Extract the [x, y] coordinate from the center of the cell holding the provided text.  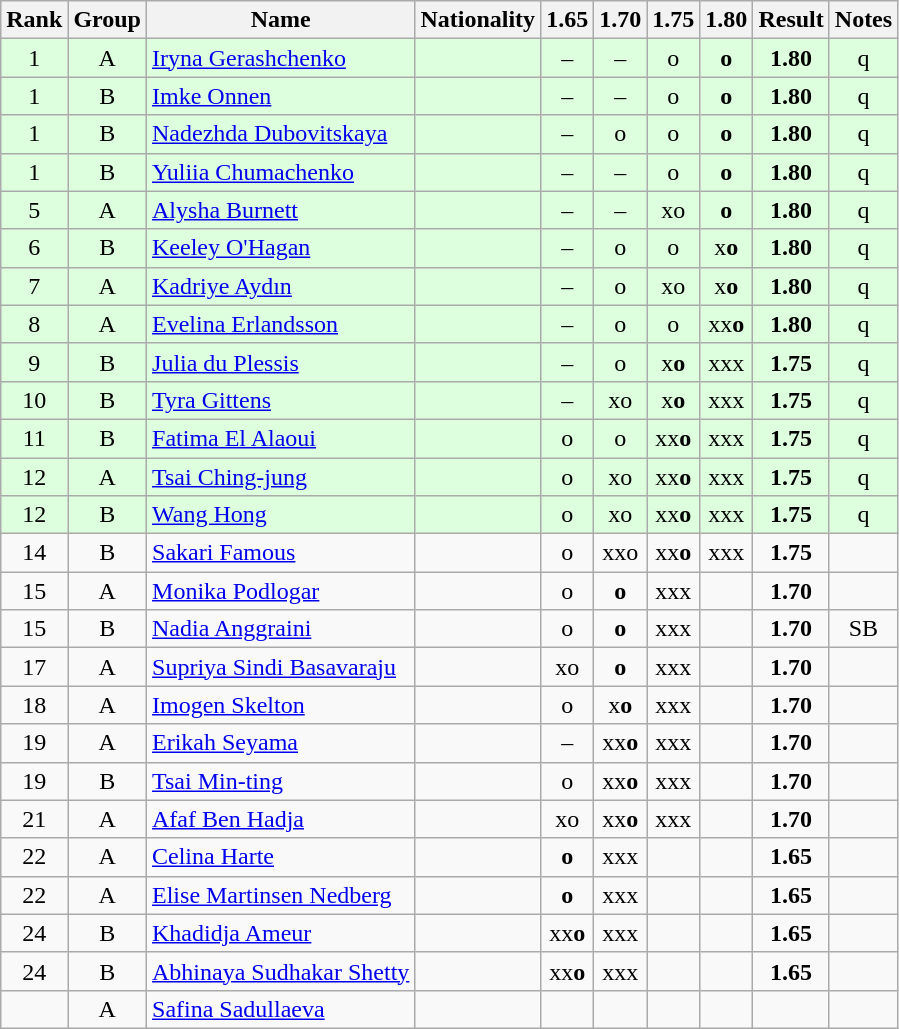
Kadriye Aydın [281, 286]
14 [34, 553]
Wang Hong [281, 515]
Alysha Burnett [281, 210]
Group [108, 20]
Tsai Min-ting [281, 781]
Imogen Skelton [281, 705]
Notes [863, 20]
Keeley O'Hagan [281, 248]
Safina Sadullaeva [281, 1009]
11 [34, 438]
Julia du Plessis [281, 362]
Result [791, 20]
SB [863, 629]
7 [34, 286]
6 [34, 248]
Nadezhda Dubovitskaya [281, 134]
Abhinaya Sudhakar Shetty [281, 971]
Yuliia Chumachenko [281, 172]
9 [34, 362]
Name [281, 20]
Sakari Famous [281, 553]
Supriya Sindi Basavaraju [281, 667]
Iryna Gerashchenko [281, 58]
5 [34, 210]
Imke Onnen [281, 96]
Nationality [478, 20]
Rank [34, 20]
Fatima El Alaoui [281, 438]
Tsai Ching-jung [281, 477]
Nadia Anggraini [281, 629]
17 [34, 667]
Monika Podlogar [281, 591]
18 [34, 705]
8 [34, 324]
10 [34, 400]
Evelina Erlandsson [281, 324]
Afaf Ben Hadja [281, 819]
Tyra Gittens [281, 400]
21 [34, 819]
Elise Martinsen Nedberg [281, 895]
Khadidja Ameur [281, 933]
Celina Harte [281, 857]
Erikah Seyama [281, 743]
